For the text-containing cell, return its midpoint in (X, Y) coordinate format. 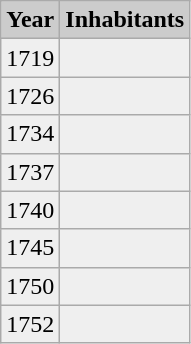
1734 (30, 134)
Inhabitants (125, 20)
1745 (30, 248)
1740 (30, 210)
1750 (30, 286)
1726 (30, 96)
1752 (30, 324)
1737 (30, 172)
Year (30, 20)
1719 (30, 58)
